Return the (X, Y) coordinate for the center point of the cell that contains the specified text.  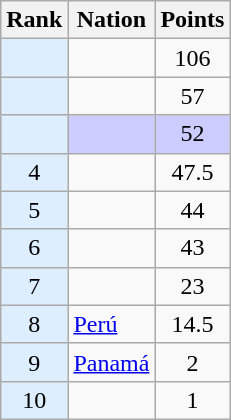
10 (34, 400)
Rank (34, 20)
Panamá (112, 362)
57 (192, 96)
Nation (112, 20)
43 (192, 248)
Perú (112, 324)
14.5 (192, 324)
47.5 (192, 172)
8 (34, 324)
1 (192, 400)
9 (34, 362)
52 (192, 134)
Points (192, 20)
5 (34, 210)
44 (192, 210)
7 (34, 286)
106 (192, 58)
6 (34, 248)
23 (192, 286)
4 (34, 172)
2 (192, 362)
